For the text-containing cell, return its midpoint in (X, Y) coordinate format. 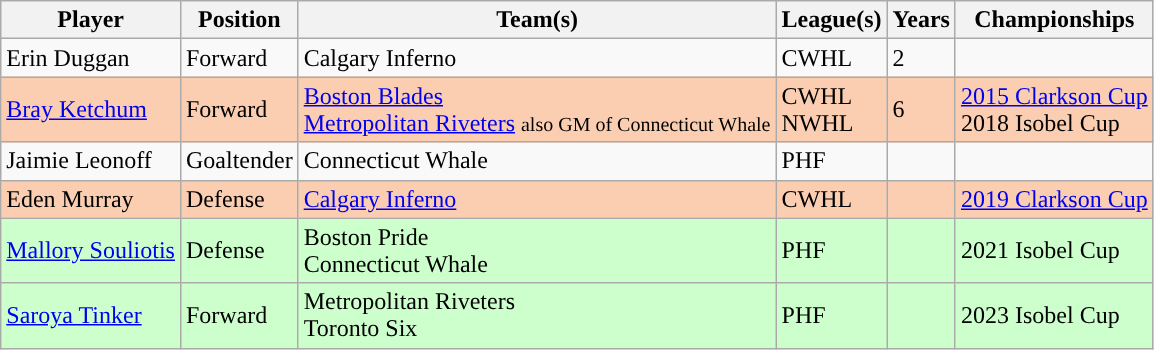
Championships (1054, 20)
Saroya Tinker (91, 316)
Boston PrideConnecticut Whale (537, 250)
2023 Isobel Cup (1054, 316)
Mallory Souliotis (91, 250)
Eden Murray (91, 199)
League(s) (832, 20)
2015 Clarkson Cup2018 Isobel Cup (1054, 110)
Erin Duggan (91, 58)
Boston BladesMetropolitan Riveters also GM of Connecticut Whale (537, 110)
Position (239, 20)
Connecticut Whale (537, 161)
Goaltender (239, 161)
2019 Clarkson Cup (1054, 199)
6 (921, 110)
Metropolitan RivetersToronto Six (537, 316)
Bray Ketchum (91, 110)
Years (921, 20)
Team(s) (537, 20)
Player (91, 20)
2 (921, 58)
2021 Isobel Cup (1054, 250)
Jaimie Leonoff (91, 161)
CWHLNWHL (832, 110)
